Capture the cell that displays the provided text and extract its (X, Y) central coordinate. 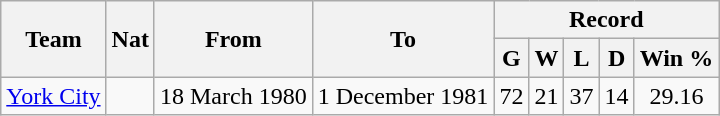
To (403, 39)
W (546, 58)
Record (606, 20)
Nat (130, 39)
L (582, 58)
29.16 (676, 96)
Team (54, 39)
From (233, 39)
21 (546, 96)
14 (616, 96)
G (512, 58)
York City (54, 96)
72 (512, 96)
1 December 1981 (403, 96)
D (616, 58)
18 March 1980 (233, 96)
37 (582, 96)
Win % (676, 58)
